Provide the [x, y] coordinate of the cell's center where the given text is located.  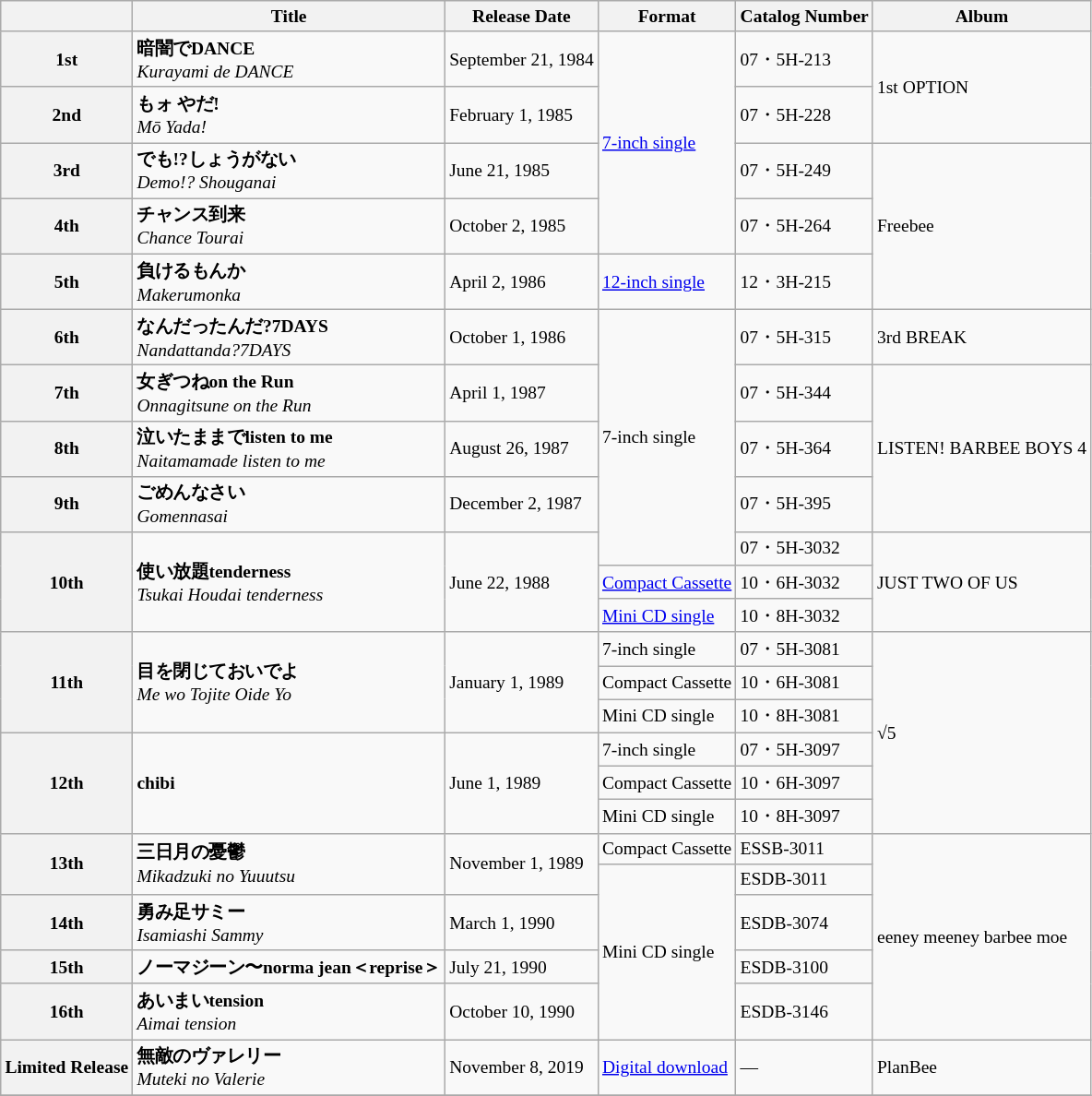
1st OPTION [981, 87]
07・5H-344 [804, 393]
07・5H-315 [804, 337]
12・3H-215 [804, 281]
JUST TWO OF US [981, 583]
November 8, 2019 [522, 1066]
07・5H-213 [804, 59]
LISTEN! BARBEE BOYS 4 [981, 448]
Release Date [522, 17]
使い放題tendernessTsukai Houdai tenderness [290, 583]
女ぎつねon the RunOnnagitsune on the Run [290, 393]
07・5H-395 [804, 504]
September 21, 1984 [522, 59]
10・8H-3032 [804, 615]
07・5H-3081 [804, 649]
無敵のヴァレリーMuteki no Valerie [290, 1066]
チャンス到来Chance Tourai [290, 226]
あいまいtensionAimai tension [290, 1011]
負けるもんかMakerumonka [290, 281]
ESDB-3074 [804, 923]
でも!?しょうがないDemo!? Shouganai [290, 171]
5th [66, 281]
PlanBee [981, 1066]
October 1, 1986 [522, 337]
March 1, 1990 [522, 923]
11th [66, 683]
November 1, 1989 [522, 864]
October 2, 1985 [522, 226]
Album [981, 17]
June 21, 1985 [522, 171]
15th [66, 967]
Digital download [667, 1066]
07・5H-249 [804, 171]
泣いたままでlisten to meNaitamamade listen to me [290, 448]
暗闇でDANCEKurayami de DANCE [290, 59]
ESDB-3011 [804, 878]
もォ やだ!Mō Yada! [290, 114]
chibi [290, 782]
10・8H-3097 [804, 816]
13th [66, 864]
January 1, 1989 [522, 683]
8th [66, 448]
9th [66, 504]
07・5H-264 [804, 226]
3rd BREAK [981, 337]
10・6H-3081 [804, 683]
07・5H-3032 [804, 549]
Limited Release [66, 1066]
Format [667, 17]
June 1, 1989 [522, 782]
ESDB-3146 [804, 1011]
なんだったんだ?7DAYSNandattanda?7DAYS [290, 337]
— [804, 1066]
2nd [66, 114]
December 2, 1987 [522, 504]
ESSB-3011 [804, 849]
April 1, 1987 [522, 393]
August 26, 1987 [522, 448]
6th [66, 337]
07・5H-364 [804, 448]
Catalog Number [804, 17]
April 2, 1986 [522, 281]
14th [66, 923]
Freebee [981, 227]
07・5H-228 [804, 114]
12-inch single [667, 281]
12th [66, 782]
7th [66, 393]
10・8H-3081 [804, 716]
三日月の憂鬱Mikadzuki no Yuuutsu [290, 864]
√5 [981, 733]
3rd [66, 171]
February 1, 1985 [522, 114]
ごめんなさいGomennasai [290, 504]
勇み足サミーIsamiashi Sammy [290, 923]
ESDB-3100 [804, 967]
1st [66, 59]
07・5H-3097 [804, 749]
4th [66, 226]
目を閉じておいでよMe wo Tojite Oide Yo [290, 683]
June 22, 1988 [522, 583]
eeney meeney barbee moe [981, 935]
16th [66, 1011]
Title [290, 17]
10・6H-3097 [804, 783]
July 21, 1990 [522, 967]
ノーマジーン〜norma jean＜reprise＞ [290, 967]
October 10, 1990 [522, 1011]
10・6H-3032 [804, 582]
10th [66, 583]
